Provide the [x, y] coordinate of the cell's center where the given text is located.  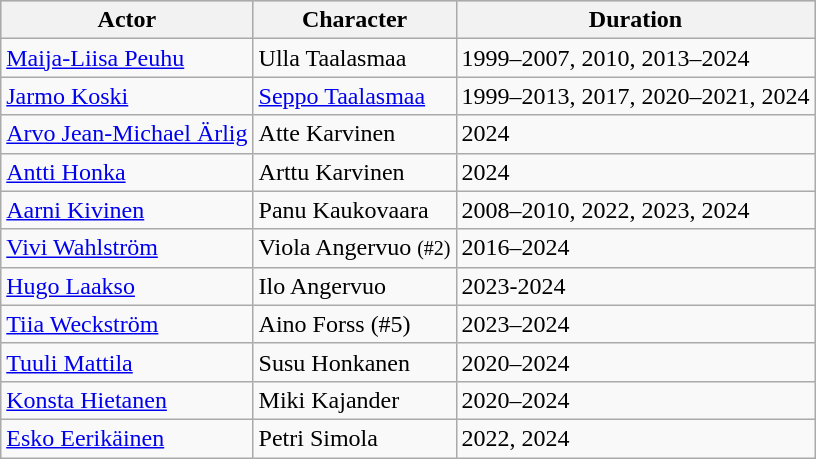
Atte Karvinen [354, 134]
Panu Kaukovaara [354, 210]
Antti Honka [127, 172]
Maija-Liisa Peuhu [127, 58]
Viola Angervuo (#2) [354, 248]
Konsta Hietanen [127, 400]
Tuuli Mattila [127, 362]
2016–2024 [636, 248]
Actor [127, 20]
2022, 2024 [636, 438]
2023-2024 [636, 286]
Duration [636, 20]
Hugo Laakso [127, 286]
Susu Honkanen [354, 362]
Character [354, 20]
Jarmo Koski [127, 96]
2008–2010, 2022, 2023, 2024 [636, 210]
1999–2007, 2010, 2013–2024 [636, 58]
Petri Simola [354, 438]
Tiia Weckström [127, 324]
Aarni Kivinen [127, 210]
Aino Forss (#5) [354, 324]
Ilo Angervuo [354, 286]
Seppo Taalasmaa [354, 96]
Esko Eerikäinen [127, 438]
2023–2024 [636, 324]
Vivi Wahlström [127, 248]
Arttu Karvinen [354, 172]
Arvo Jean-Michael Ärlig [127, 134]
1999–2013, 2017, 2020–2021, 2024 [636, 96]
Ulla Taalasmaa [354, 58]
Miki Kajander [354, 400]
